Capture the cell that displays the provided text and extract its [X, Y] central coordinate. 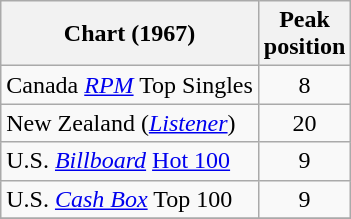
U.S. Cash Box Top 100 [130, 199]
8 [304, 85]
Canada RPM Top Singles [130, 85]
Peakposition [304, 34]
U.S. Billboard Hot 100 [130, 161]
New Zealand (Listener) [130, 123]
20 [304, 123]
Chart (1967) [130, 34]
